Extract the [X, Y] coordinate from the center of the cell holding the provided text.  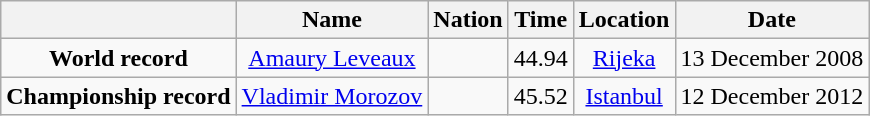
Championship record [118, 96]
World record [118, 58]
13 December 2008 [772, 58]
Name [332, 20]
Vladimir Morozov [332, 96]
Amaury Leveaux [332, 58]
44.94 [540, 58]
12 December 2012 [772, 96]
45.52 [540, 96]
Nation [468, 20]
Location [624, 20]
Time [540, 20]
Date [772, 20]
Rijeka [624, 58]
Istanbul [624, 96]
